Return the (x, y) coordinate for the center point of the cell that contains the specified text.  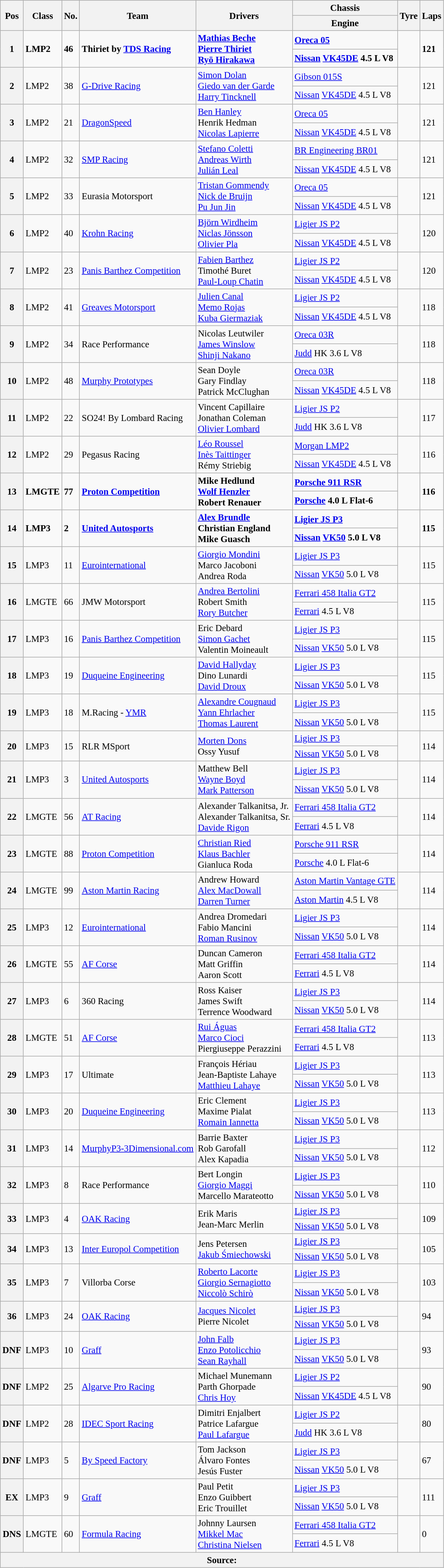
Andrew Howard Alex MacDowall Darren Turner (244, 890)
Tristan Gommendy Nick de Bruijn Pu Jun Jin (244, 196)
David Hallyday Dino Lunardi David Droux (244, 676)
Paul Petit Enzo Guibbert Eric Trouillet (244, 1497)
Matthew Bell Wayne Boyd Mark Patterson (244, 780)
No. (71, 15)
Krohn Racing (138, 233)
AT Racing (138, 817)
Christian Ried Klaus Bachler Gianluca Roda (244, 854)
Morgan LMP2 (345, 446)
Thiriet by TDS Racing (138, 49)
Duncan Cameron Matt Griffin Aaron Scott (244, 964)
Fabien Barthez Timothé Buret Paul-Loup Chatin (244, 270)
M.Racing - YMR (138, 713)
112 (432, 1149)
117 (432, 418)
77 (71, 491)
Murphy Prototypes (138, 381)
Giorgio Mondini Marco Jacoboni Andrea Roda (244, 565)
SO24! By Lombard Racing (138, 418)
0 (432, 1534)
Eric Clement Maxime Pialat Romain Iannetta (244, 1112)
Villorba Corse (138, 1283)
SMP Racing (138, 160)
Vincent Capillaire Jonathan Coleman Olivier Lombard (244, 418)
60 (71, 1534)
90 (432, 1386)
Aston Martin Vantage GTE (345, 881)
By Speed Factory (138, 1461)
93 (432, 1350)
Mike Hedlund Wolf Henzler Robert Renauer (244, 491)
Pegasus Racing (138, 455)
31 (12, 1149)
Sean Doyle Gary Findlay Patrick McClughan (244, 381)
26 (12, 964)
110 (432, 1185)
Aston Martin 4.5 L V8 (345, 900)
66 (71, 602)
35 (12, 1283)
G-Drive Racing (138, 86)
Pos (12, 15)
55 (71, 964)
Source: (222, 1560)
Gibson 015S (345, 77)
Laps (432, 15)
51 (71, 1038)
JMW Motorsport (138, 602)
Ultimate (138, 1075)
Tyre (409, 15)
Inter Europol Competition (138, 1249)
Alexander Talkanitsa, Jr. Alexander Talkanitsa, Sr. Davide Rigon (244, 817)
Rui Águas Marco Cioci Piergiuseppe Perazzini (244, 1038)
Erik Maris Jean-Marc Merlin (244, 1219)
Morten Dons Ossy Yusuf (244, 746)
Léo Roussel Inès Taittinger Rémy Striebig (244, 455)
Tom Jackson Álvaro Fontes Jesús Fuster (244, 1461)
MurphyP3-3Dimensional.com (138, 1149)
109 (432, 1219)
41 (71, 307)
Greaves Motorsport (138, 307)
EX (12, 1497)
111 (432, 1497)
27 (12, 1001)
46 (71, 49)
Andrea Bertolini Robert Smith Rory Butcher (244, 602)
Bert Longin Giorgio Maggi Marcello Marateotto (244, 1185)
80 (432, 1424)
John Falb Enzo Potolicchio Sean Rayhall (244, 1350)
BR Engineering BR01 (345, 151)
Ross Kaiser James Swift Terrence Woodward (244, 1001)
94 (432, 1316)
30 (12, 1112)
DNS (12, 1534)
Team (138, 15)
Engine (345, 23)
Stefano Coletti Andreas Wirth Julián Leal (244, 160)
IDEC Sport Racing (138, 1424)
Eric Debard Simon Gachet Valentin Moineault (244, 639)
36 (12, 1316)
38 (71, 86)
360 Racing (138, 1001)
Johnny Laursen Mikkel Mac Christina Nielsen (244, 1534)
Jens Petersen Jakub Śmiechowski (244, 1249)
Chassis (345, 8)
56 (71, 817)
Algarve Pro Racing (138, 1386)
DragonSpeed (138, 123)
48 (71, 381)
Ben Hanley Henrik Hedman Nicolas Lapierre (244, 123)
40 (71, 233)
67 (432, 1461)
105 (432, 1249)
Drivers (244, 15)
Class (43, 15)
RLR MSport (138, 746)
Nicolas Leutwiler James Winslow Shinji Nakano (244, 344)
103 (432, 1283)
Jacques Nicolet Pierre Nicolet (244, 1316)
Alex Brundle Christian England Mike Guasch (244, 528)
Julien Canal Memo Rojas Kuba Giermaziak (244, 307)
Alexandre Cougnaud Yann Ehrlacher Thomas Laurent (244, 713)
1 (12, 49)
Barrie Baxter Rob Garofall Alex Kapadia (244, 1149)
Mathias Beche Pierre Thiriet Ryō Hirakawa (244, 49)
Roberto Lacorte Giorgio Sernagiotto Niccolò Schirò (244, 1283)
Andrea Dromedari Fabio Mancini Roman Rusinov (244, 927)
Björn Wirdheim Niclas Jönsson Olivier Pla (244, 233)
Aston Martin Racing (138, 890)
88 (71, 854)
Eurasia Motorsport (138, 196)
François Hériau Jean-Baptiste Lahaye Matthieu Lahaye (244, 1075)
Simon Dolan Giedo van der Garde Harry Tincknell (244, 86)
Formula Racing (138, 1534)
Dimitri Enjalbert Patrice Lafargue Paul Lafargue (244, 1424)
Michael Munemann Parth Ghorpade Chris Hoy (244, 1386)
99 (71, 890)
